Identify which cell holds the provided text, then report its [X, Y] central coordinate. 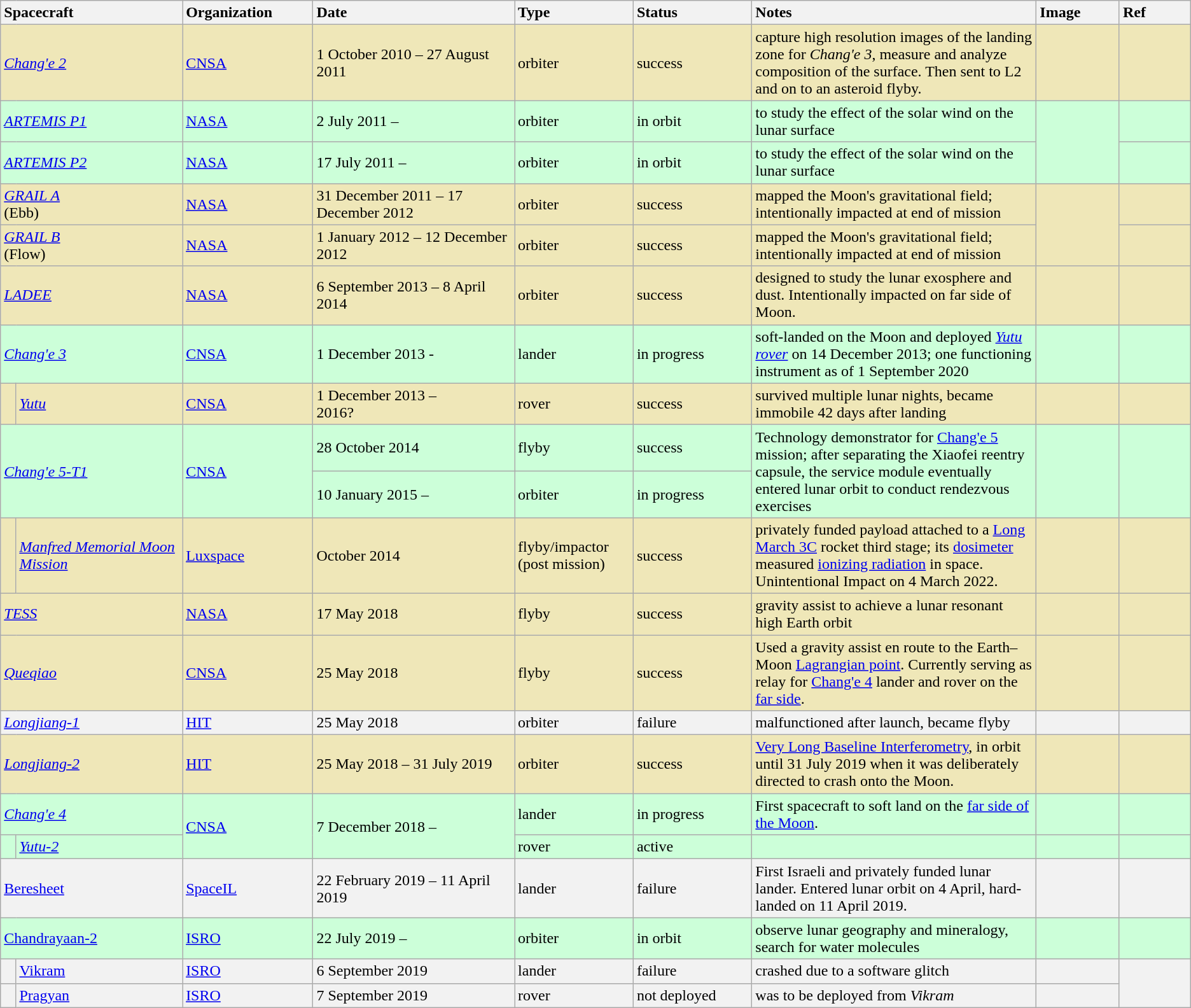
ARTEMIS P2 [92, 163]
2 July 2011 – [414, 121]
Beresheet [92, 888]
First spacecraft to soft land on the far side of the Moon. [895, 815]
Chang'e 3 [92, 354]
Yutu-2 [99, 847]
1 December 2013 –2016? [414, 403]
ARTEMIS P1 [92, 121]
Luxspace [248, 555]
crashed due to a software glitch [895, 971]
GRAIL A(Ebb) [92, 204]
Very Long Baseline Interferometry, in orbit until 31 July 2019 when it was deliberately directed to crash onto the Moon. [895, 764]
TESS [92, 613]
28 October 2014 [414, 448]
10 January 2015 – [414, 494]
Chang'e 5-T1 [92, 471]
soft-landed on the Moon and deployed Yutu rover on 14 December 2013; one functioning instrument as of 1 September 2020 [895, 354]
flyby/impactor (post mission) [574, 555]
1 December 2013 - [414, 354]
Notes [895, 13]
Queqiao [92, 673]
7 December 2018 – [414, 826]
Chang'e 4 [92, 815]
6 September 2019 [414, 971]
Longjiang-2 [92, 764]
17 May 2018 [414, 613]
6 September 2013 – 8 April 2014 [414, 295]
Pragyan [99, 995]
active [692, 847]
17 July 2011 – [414, 163]
SpaceIL [248, 888]
25 May 2018 – 31 July 2019 [414, 764]
22 February 2019 – 11 April 2019 [414, 888]
Organization [248, 13]
22 July 2019 – [414, 938]
Ref [1155, 13]
survived multiple lunar nights, became immobile 42 days after landing [895, 403]
1 January 2012 – 12 December 2012 [414, 246]
Longjiang-1 [92, 723]
1 October 2010 – 27 August 2011 [414, 62]
Manfred Memorial Moon Mission [99, 555]
malfunctioned after launch, became flyby [895, 723]
LADEE [92, 295]
was to be deployed from Vikram [895, 995]
Vikram [99, 971]
designed to study the lunar exosphere and dust. Intentionally impacted on far side of Moon. [895, 295]
gravity assist to achieve a lunar resonant high Earth orbit [895, 613]
GRAIL B(Flow) [92, 246]
observe lunar geography and mineralogy, search for water molecules [895, 938]
First Israeli and privately funded lunar lander. Entered lunar orbit on 4 April, hard-landed on 11 April 2019. [895, 888]
Type [574, 13]
Image [1078, 13]
Chandrayaan-2 [92, 938]
Status [692, 13]
Spacecraft [92, 13]
October 2014 [414, 555]
Chang'e 2 [92, 62]
not deployed [692, 995]
Date [414, 13]
31 December 2011 – 17 December 2012 [414, 204]
Yutu [99, 403]
Used a gravity assist en route to the Earth–Moon Lagrangian point. Currently serving as relay for Chang'e 4 lander and rover on the far side. [895, 673]
7 September 2019 [414, 995]
